Determine the [X, Y] coordinate at the center of the cell enclosing the given text.  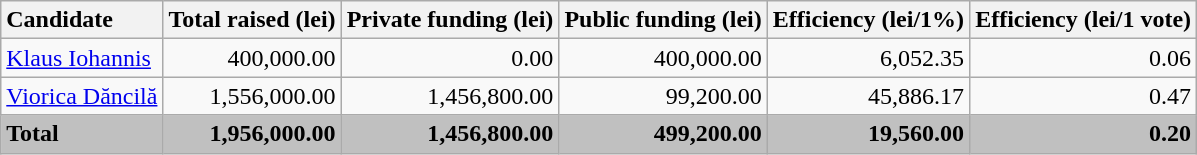
1,956,000.00 [252, 134]
Klaus Iohannis [82, 58]
19,560.00 [868, 134]
99,200.00 [663, 96]
Public funding (lei) [663, 20]
0.06 [1084, 58]
45,886.17 [868, 96]
6,052.35 [868, 58]
0.20 [1084, 134]
Efficiency (lei/1%) [868, 20]
Total [82, 134]
0.00 [450, 58]
Private funding (lei) [450, 20]
Efficiency (lei/1 vote) [1084, 20]
1,556,000.00 [252, 96]
Viorica Dăncilă [82, 96]
499,200.00 [663, 134]
Candidate [82, 20]
Total raised (lei) [252, 20]
0.47 [1084, 96]
